Scan for the cell matching the given text and deliver its [x, y] coordinate at center. 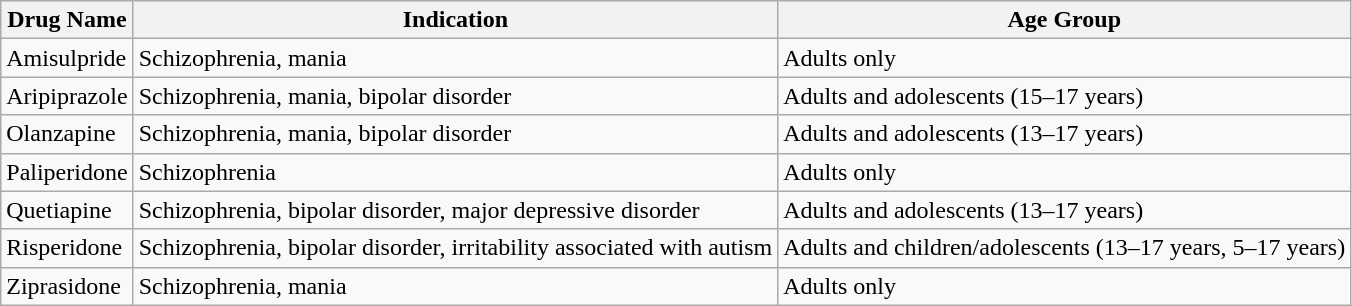
Paliperidone [67, 172]
Olanzapine [67, 134]
Aripiprazole [67, 96]
Quetiapine [67, 210]
Adults and children/adolescents (13–17 years, 5–17 years) [1064, 248]
Drug Name [67, 20]
Ziprasidone [67, 286]
Amisulpride [67, 58]
Risperidone [67, 248]
Schizophrenia, bipolar disorder, irritability associated with autism [456, 248]
Schizophrenia, bipolar disorder, major depressive disorder [456, 210]
Adults and adolescents (15–17 years) [1064, 96]
Age Group [1064, 20]
Schizophrenia [456, 172]
Indication [456, 20]
